From the cell containing the given text, extract its center point as (x, y) coordinate. 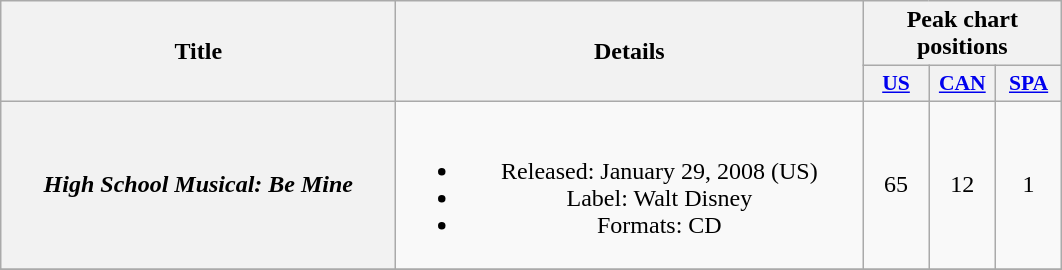
SPA (1028, 84)
12 (962, 184)
US (896, 84)
CAN (962, 84)
Peak chart positions (962, 34)
1 (1028, 184)
Details (630, 52)
Released: January 29, 2008 (US)Label: Walt DisneyFormats: CD (630, 184)
Title (198, 52)
65 (896, 184)
High School Musical: Be Mine (198, 184)
